Determine the [x, y] coordinate at the center of the cell enclosing the given text.  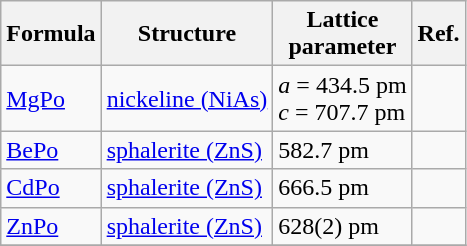
666.5 pm [342, 188]
Structure [187, 34]
MgPo [51, 98]
BePo [51, 150]
Formula [51, 34]
Latticeparameter [342, 34]
ZnPo [51, 226]
628(2) pm [342, 226]
a = 434.5 pmc = 707.7 pm [342, 98]
CdPo [51, 188]
582.7 pm [342, 150]
nickeline (NiAs) [187, 98]
Ref. [438, 34]
